Pinpoint the cell where the given text exists, returning its [x, y] midpoint coordinate. 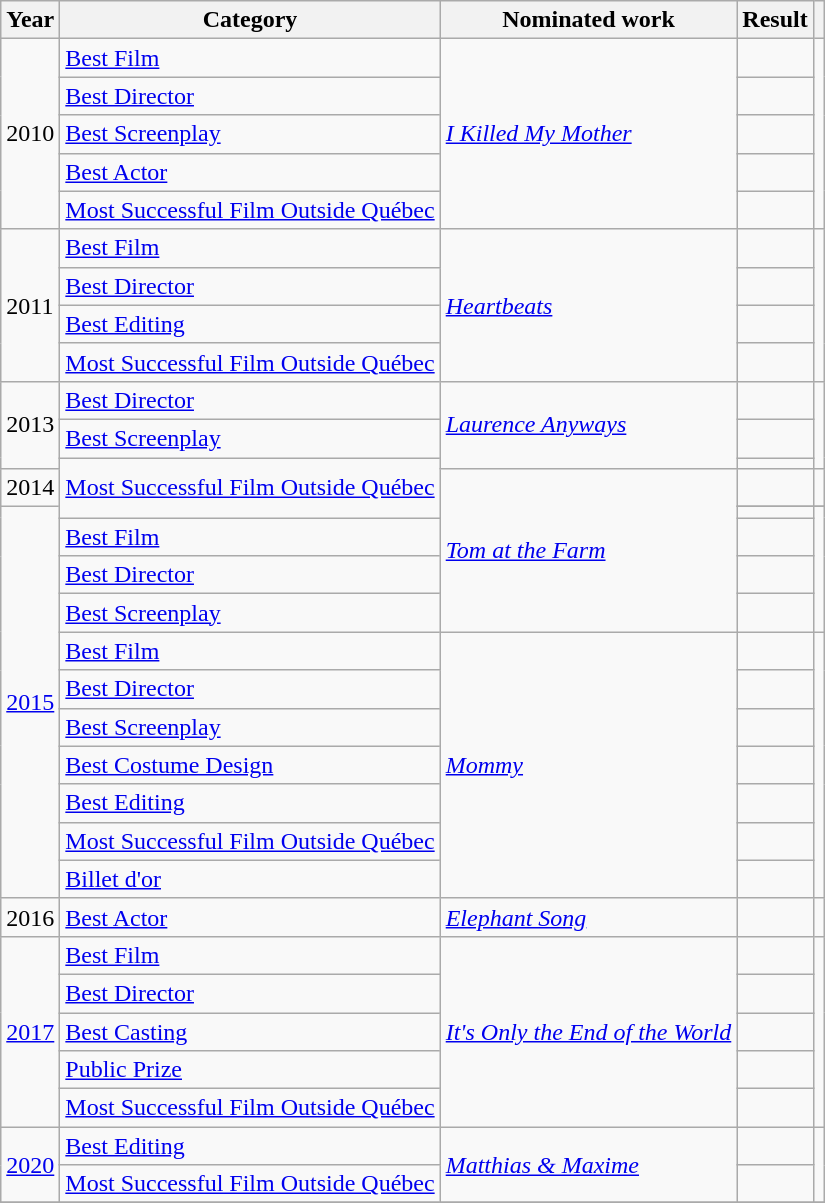
Mommy [588, 765]
2010 [30, 134]
2013 [30, 424]
2017 [30, 1031]
2020 [30, 1165]
Nominated work [588, 20]
Best Casting [250, 1031]
Public Prize [250, 1070]
Result [775, 20]
Billet d'or [250, 879]
2014 [30, 488]
Elephant Song [588, 917]
2015 [30, 703]
Heartbeats [588, 305]
Tom at the Farm [588, 550]
I Killed My Mother [588, 134]
Laurence Anyways [588, 424]
2011 [30, 305]
Year [30, 20]
Best Costume Design [250, 765]
Category [250, 20]
It's Only the End of the World [588, 1031]
2016 [30, 917]
Matthias & Maxime [588, 1165]
